Pinpoint the cell where the given text exists, returning its [x, y] midpoint coordinate. 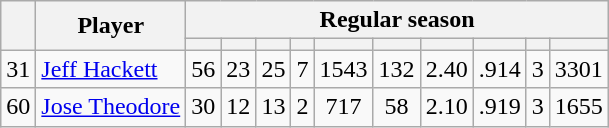
58 [396, 107]
2.10 [446, 107]
31 [18, 69]
2 [302, 107]
1655 [578, 107]
Jeff Hackett [111, 69]
13 [274, 107]
132 [396, 69]
.914 [500, 69]
Regular season [398, 20]
56 [204, 69]
.919 [500, 107]
Player [111, 26]
23 [238, 69]
1543 [344, 69]
3301 [578, 69]
Jose Theodore [111, 107]
30 [204, 107]
7 [302, 69]
60 [18, 107]
25 [274, 69]
12 [238, 107]
2.40 [446, 69]
717 [344, 107]
